Detect which cell encompasses the target text, then output its (X, Y) center coordinate. 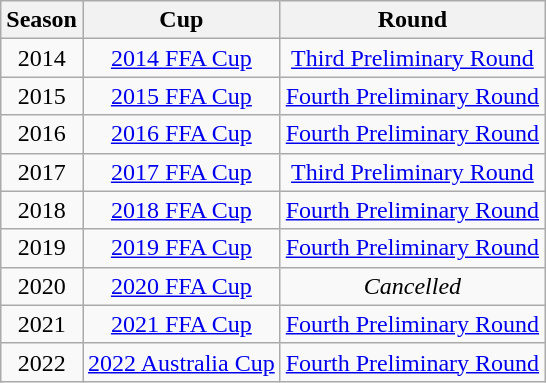
2014 (42, 58)
2022 (42, 362)
2022 Australia Cup (181, 362)
2018 (42, 210)
2014 FFA Cup (181, 58)
2016 (42, 134)
2020 (42, 286)
2017 (42, 172)
2017 FFA Cup (181, 172)
2015 FFA Cup (181, 96)
Round (412, 20)
2019 FFA Cup (181, 248)
2018 FFA Cup (181, 210)
2021 (42, 324)
2015 (42, 96)
2020 FFA Cup (181, 286)
2016 FFA Cup (181, 134)
Season (42, 20)
2019 (42, 248)
Cancelled (412, 286)
Cup (181, 20)
2021 FFA Cup (181, 324)
